Scan for the cell matching the given text and deliver its [x, y] coordinate at center. 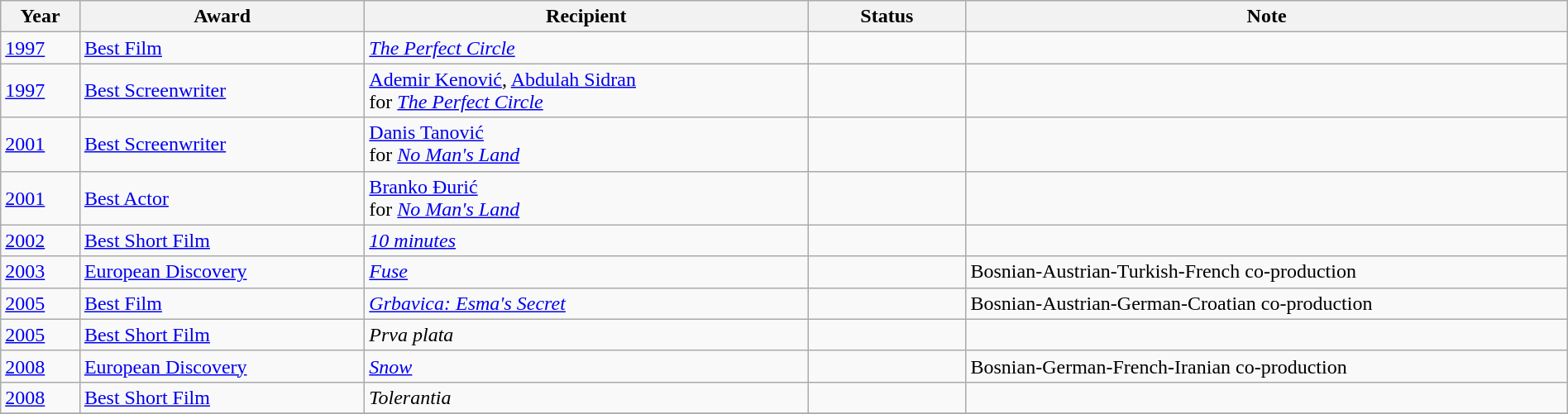
10 minutes [586, 240]
Recipient [586, 17]
Snow [586, 366]
Branko Đurić for No Man's Land [586, 198]
Ademir Kenović, Abdulah Sidran for The Perfect Circle [586, 91]
2003 [41, 272]
Tolerantia [586, 397]
2002 [41, 240]
Fuse [586, 272]
Best Actor [222, 198]
Note [1267, 17]
Award [222, 17]
Year [41, 17]
Prva plata [586, 335]
Bosnian-Austrian-Turkish-French co-production [1267, 272]
Bosnian-German-French-Iranian co-production [1267, 366]
Grbavica: Esma's Secret [586, 303]
Danis Tanović for No Man's Land [586, 144]
The Perfect Circle [586, 48]
Status [887, 17]
Bosnian-Austrian-German-Croatian co-production [1267, 303]
